Identify which cell holds the provided text, then report its (X, Y) central coordinate. 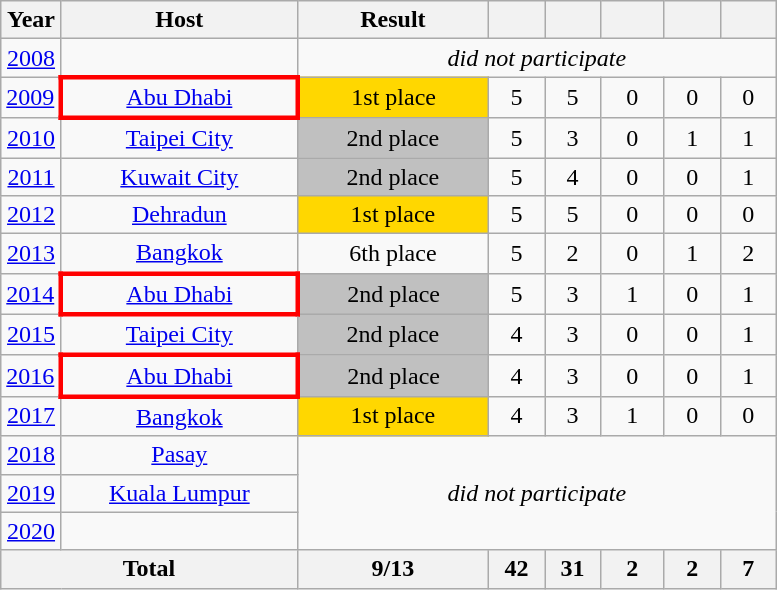
2008 (32, 58)
2011 (32, 177)
2012 (32, 215)
2015 (32, 334)
2014 (32, 294)
Kuwait City (179, 177)
6th place (392, 254)
9/13 (392, 569)
Kuala Lumpur (179, 493)
2017 (32, 416)
2013 (32, 254)
2018 (32, 455)
Pasay (179, 455)
Total (150, 569)
2020 (32, 531)
2016 (32, 376)
2010 (32, 138)
7 (748, 569)
Result (392, 20)
2009 (32, 98)
Host (179, 20)
2019 (32, 493)
42 (516, 569)
Year (32, 20)
31 (572, 569)
Dehradun (179, 215)
